Find where the given text appears and provide that cell's center as [x, y] coordinate. 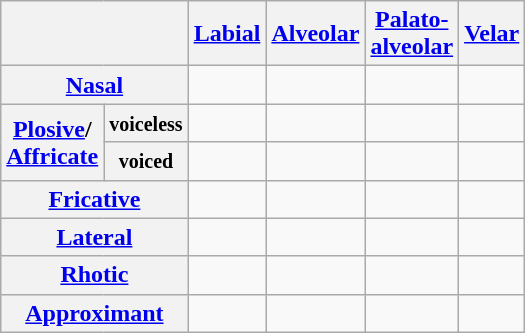
Alveolar [316, 34]
voiceless [146, 123]
Velar [492, 34]
Rhotic [94, 275]
voiced [146, 161]
Fricative [94, 199]
Plosive/Affricate [52, 142]
Lateral [94, 237]
Approximant [94, 313]
Palato-alveolar [412, 34]
Nasal [94, 85]
Labial [227, 34]
